Return the [x, y] coordinate for the center point of the cell that contains the specified text.  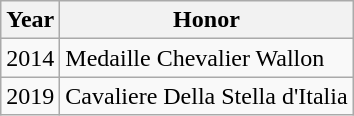
Cavaliere Della Stella d'Italia [206, 96]
Year [30, 20]
Honor [206, 20]
2019 [30, 96]
Medaille Chevalier Wallon [206, 58]
2014 [30, 58]
